Search for the cell housing the specified text and yield its (X, Y) center coordinate. 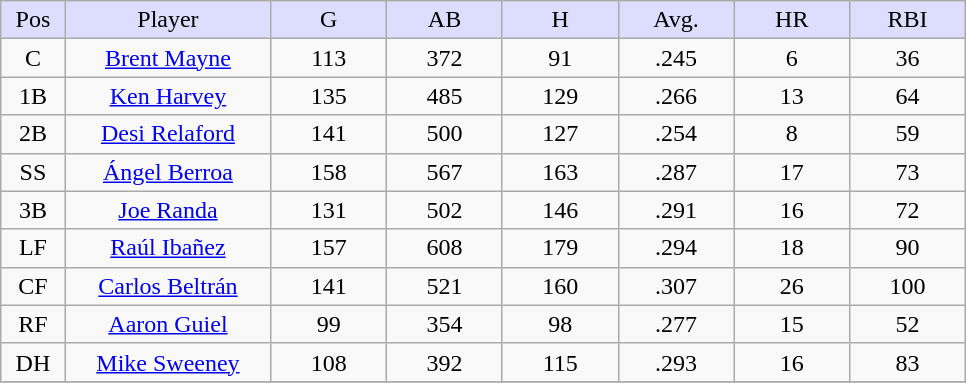
HR (792, 20)
163 (560, 172)
98 (560, 324)
Ken Harvey (168, 96)
RF (33, 324)
72 (908, 210)
26 (792, 286)
354 (445, 324)
157 (329, 248)
.254 (676, 134)
129 (560, 96)
59 (908, 134)
115 (560, 362)
567 (445, 172)
372 (445, 58)
CF (33, 286)
100 (908, 286)
146 (560, 210)
108 (329, 362)
LF (33, 248)
SS (33, 172)
Aaron Guiel (168, 324)
6 (792, 58)
.245 (676, 58)
131 (329, 210)
179 (560, 248)
608 (445, 248)
DH (33, 362)
91 (560, 58)
52 (908, 324)
83 (908, 362)
135 (329, 96)
.266 (676, 96)
113 (329, 58)
521 (445, 286)
127 (560, 134)
3B (33, 210)
502 (445, 210)
RBI (908, 20)
2B (33, 134)
Player (168, 20)
.277 (676, 324)
.287 (676, 172)
1B (33, 96)
Pos (33, 20)
Joe Randa (168, 210)
158 (329, 172)
G (329, 20)
90 (908, 248)
Desi Relaford (168, 134)
Raúl Ibañez (168, 248)
.307 (676, 286)
C (33, 58)
64 (908, 96)
73 (908, 172)
AB (445, 20)
Ángel Berroa (168, 172)
.291 (676, 210)
18 (792, 248)
485 (445, 96)
99 (329, 324)
36 (908, 58)
Mike Sweeney (168, 362)
15 (792, 324)
392 (445, 362)
Avg. (676, 20)
500 (445, 134)
.294 (676, 248)
17 (792, 172)
8 (792, 134)
Brent Mayne (168, 58)
.293 (676, 362)
H (560, 20)
13 (792, 96)
Carlos Beltrán (168, 286)
160 (560, 286)
